Output the [x, y] coordinate of the center of the cell containing the given text.  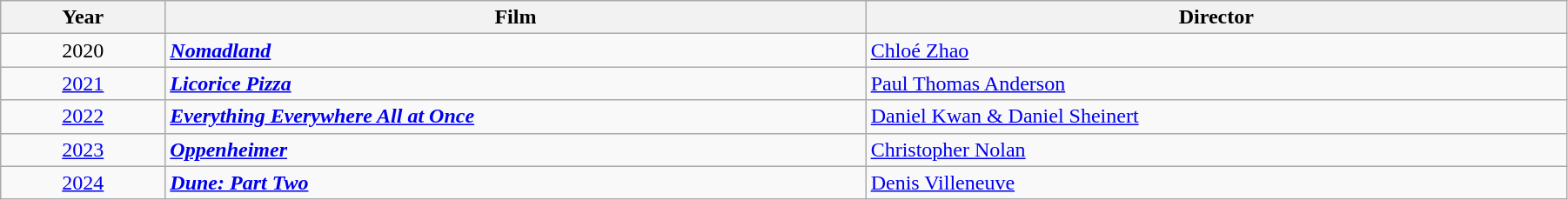
Oppenheimer [515, 150]
Denis Villeneuve [1216, 183]
2024 [84, 183]
Christopher Nolan [1216, 150]
Director [1216, 17]
Nomadland [515, 50]
Year [84, 17]
Chloé Zhao [1216, 50]
2023 [84, 150]
Everything Everywhere All at Once [515, 117]
2020 [84, 50]
Daniel Kwan & Daniel Sheinert [1216, 117]
Dune: Part Two [515, 183]
Paul Thomas Anderson [1216, 83]
Licorice Pizza [515, 83]
Film [515, 17]
2021 [84, 83]
2022 [84, 117]
